Extract the (X, Y) coordinate from the center of the cell holding the provided text.  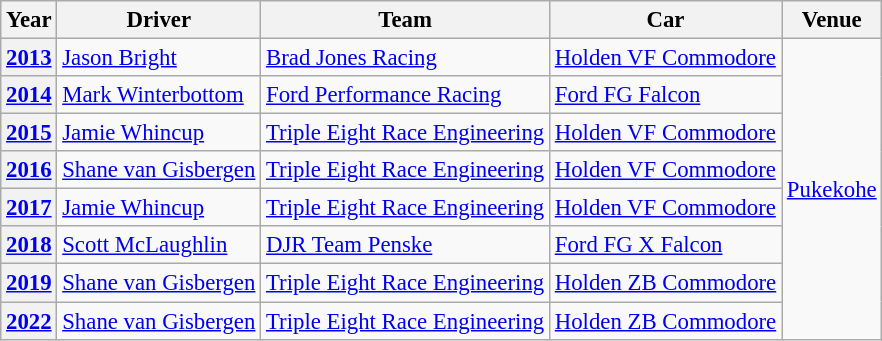
Pukekohe (832, 190)
Ford Performance Racing (406, 95)
2019 (29, 283)
Car (665, 20)
Team (406, 20)
Scott McLaughlin (159, 245)
2014 (29, 95)
Mark Winterbottom (159, 95)
Driver (159, 20)
Venue (832, 20)
Jason Bright (159, 58)
2015 (29, 133)
Brad Jones Racing (406, 58)
2013 (29, 58)
Ford FG X Falcon (665, 245)
2022 (29, 321)
Year (29, 20)
2017 (29, 208)
2018 (29, 245)
DJR Team Penske (406, 245)
2016 (29, 170)
Ford FG Falcon (665, 95)
